Find where the given text appears and provide that cell's center as [X, Y] coordinate. 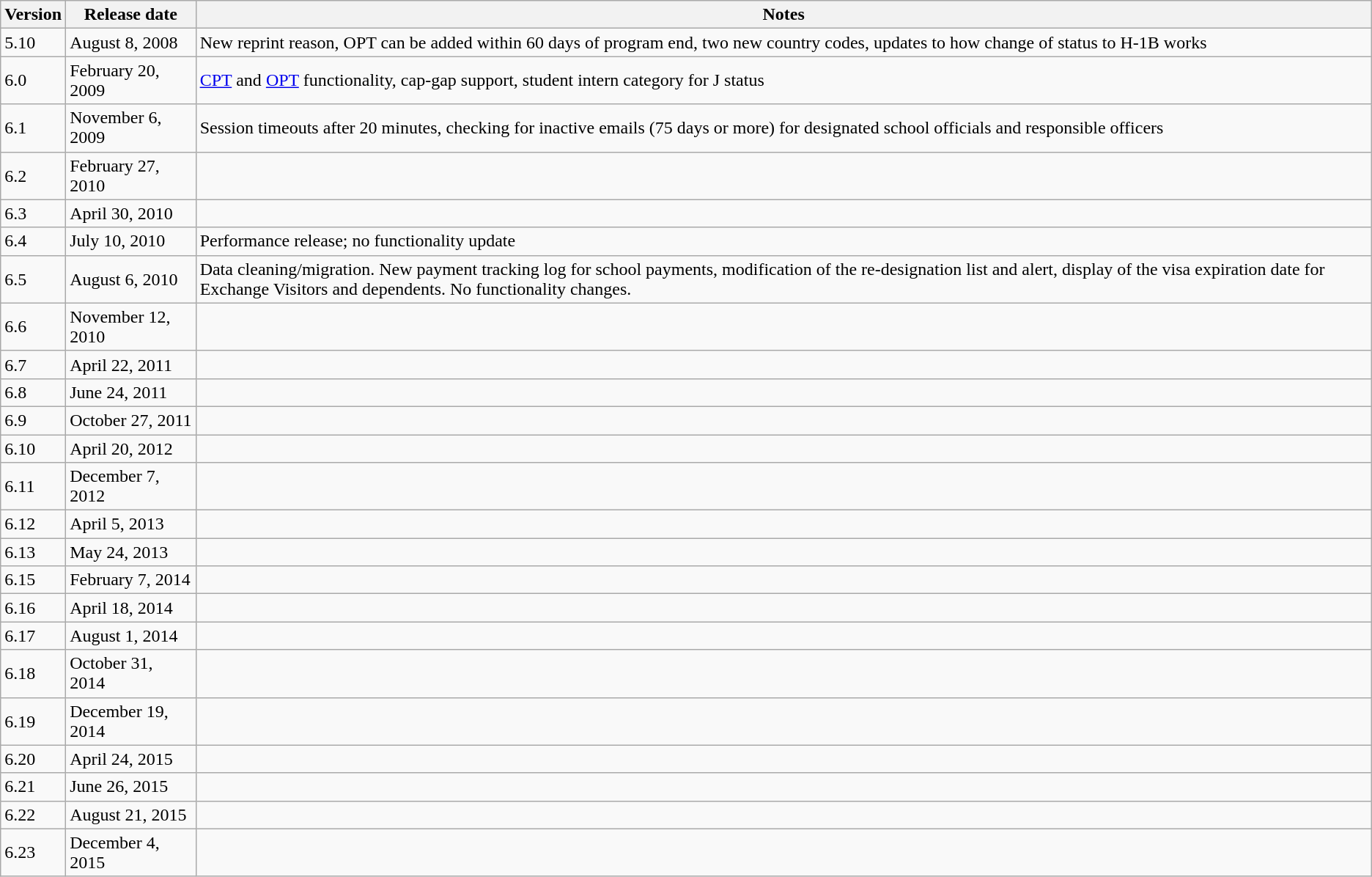
December 7, 2012 [130, 487]
August 1, 2014 [130, 636]
Release date [130, 15]
Performance release; no functionality update [783, 241]
April 22, 2011 [130, 364]
December 4, 2015 [130, 852]
November 6, 2009 [130, 128]
June 26, 2015 [130, 787]
Session timeouts after 20 minutes, checking for inactive emails (75 days or more) for designated school officials and responsible officers [783, 128]
July 10, 2010 [130, 241]
April 20, 2012 [130, 448]
6.2 [34, 176]
Version [34, 15]
6.8 [34, 392]
Notes [783, 15]
6.23 [34, 852]
CPT and OPT functionality, cap-gap support, student intern category for J status [783, 81]
6.9 [34, 420]
October 27, 2011 [130, 420]
6.22 [34, 815]
April 30, 2010 [130, 213]
6.6 [34, 327]
6.10 [34, 448]
6.11 [34, 487]
December 19, 2014 [130, 722]
6.7 [34, 364]
February 27, 2010 [130, 176]
6.1 [34, 128]
6.4 [34, 241]
April 5, 2013 [130, 524]
August 8, 2008 [130, 43]
August 6, 2010 [130, 279]
6.0 [34, 81]
6.15 [34, 580]
6.16 [34, 608]
February 20, 2009 [130, 81]
May 24, 2013 [130, 552]
6.3 [34, 213]
6.17 [34, 636]
6.12 [34, 524]
April 24, 2015 [130, 759]
October 31, 2014 [130, 673]
6.18 [34, 673]
6.21 [34, 787]
August 21, 2015 [130, 815]
November 12, 2010 [130, 327]
June 24, 2011 [130, 392]
6.13 [34, 552]
6.5 [34, 279]
New reprint reason, OPT can be added within 60 days of program end, two new country codes, updates to how change of status to H-1B works [783, 43]
6.20 [34, 759]
February 7, 2014 [130, 580]
6.19 [34, 722]
April 18, 2014 [130, 608]
5.10 [34, 43]
